Locate the cell with the specified text and output its (x, y) center coordinate. 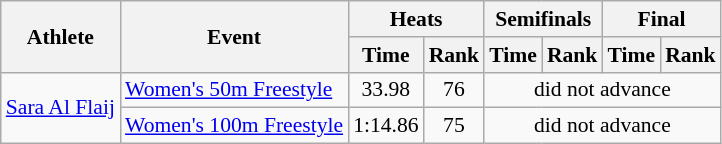
76 (454, 90)
1:14.86 (386, 126)
Women's 100m Freestyle (234, 126)
75 (454, 126)
Heats (416, 19)
Final (661, 19)
Women's 50m Freestyle (234, 90)
Sara Al Flaij (60, 108)
Semifinals (543, 19)
33.98 (386, 90)
Athlete (60, 36)
Event (234, 36)
